Detect which cell encompasses the target text, then output its (X, Y) center coordinate. 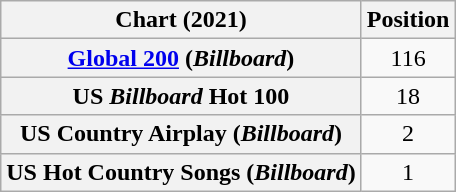
Chart (2021) (181, 20)
2 (408, 134)
Global 200 (Billboard) (181, 58)
1 (408, 172)
US Billboard Hot 100 (181, 96)
18 (408, 96)
US Hot Country Songs (Billboard) (181, 172)
US Country Airplay (Billboard) (181, 134)
Position (408, 20)
116 (408, 58)
